Return the [X, Y] coordinate for the center point of the cell that contains the specified text.  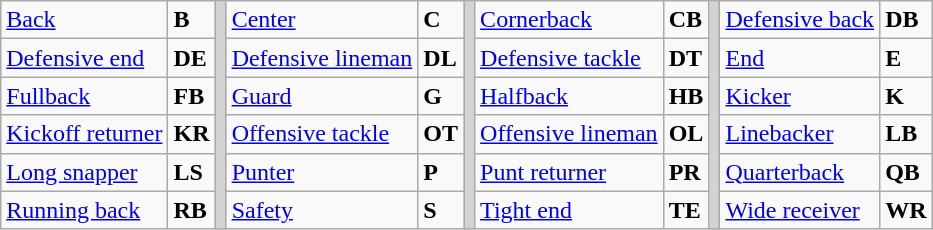
Offensive tackle [322, 134]
Safety [322, 210]
TE [686, 210]
Running back [84, 210]
Kickoff returner [84, 134]
OT [441, 134]
DB [906, 20]
Offensive lineman [570, 134]
Defensive tackle [570, 58]
K [906, 96]
DE [192, 58]
Kicker [800, 96]
PR [686, 172]
End [800, 58]
KR [192, 134]
DL [441, 58]
B [192, 20]
Punt returner [570, 172]
S [441, 210]
LS [192, 172]
Guard [322, 96]
Quarterback [800, 172]
HB [686, 96]
WR [906, 210]
LB [906, 134]
C [441, 20]
Wide receiver [800, 210]
OL [686, 134]
Linebacker [800, 134]
Defensive lineman [322, 58]
Defensive end [84, 58]
Fullback [84, 96]
DT [686, 58]
FB [192, 96]
G [441, 96]
Cornerback [570, 20]
E [906, 58]
Defensive back [800, 20]
Long snapper [84, 172]
QB [906, 172]
Center [322, 20]
Back [84, 20]
P [441, 172]
CB [686, 20]
RB [192, 210]
Halfback [570, 96]
Punter [322, 172]
Tight end [570, 210]
